Provide the (x, y) coordinate of the cell's center where the given text is located.  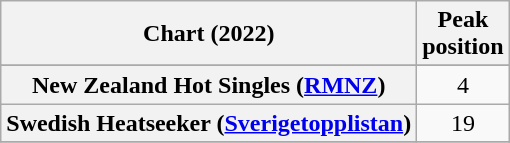
Swedish Heatseeker (Sverigetopplistan) (209, 123)
Chart (2022) (209, 34)
19 (463, 123)
Peakposition (463, 34)
4 (463, 85)
New Zealand Hot Singles (RMNZ) (209, 85)
